Return [X, Y] of the center of cell containing provided text 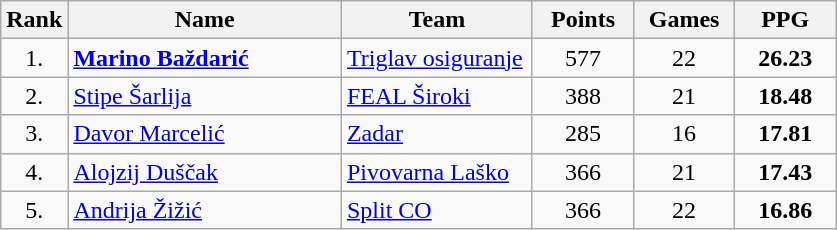
16 [684, 134]
Games [684, 20]
Marino Baždarić [205, 58]
577 [582, 58]
285 [582, 134]
2. [34, 96]
4. [34, 172]
388 [582, 96]
Triglav osiguranje [436, 58]
5. [34, 210]
Zadar [436, 134]
3. [34, 134]
Alojzij Duščak [205, 172]
17.81 [786, 134]
18.48 [786, 96]
Andrija Žižić [205, 210]
Points [582, 20]
17.43 [786, 172]
Davor Marcelić [205, 134]
16.86 [786, 210]
Team [436, 20]
Name [205, 20]
PPG [786, 20]
Pivovarna Laško [436, 172]
1. [34, 58]
Rank [34, 20]
Stipe Šarlija [205, 96]
Split CO [436, 210]
26.23 [786, 58]
FEAL Široki [436, 96]
